Identify which cell holds the provided text, then report its [x, y] central coordinate. 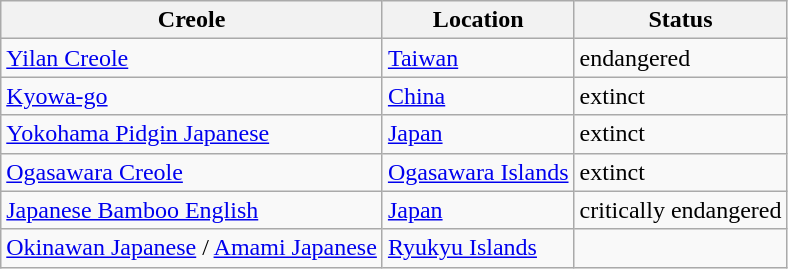
Kyowa-go [192, 96]
Okinawan Japanese / Amami Japanese [192, 248]
Ogasawara Islands [478, 172]
Yilan Creole [192, 58]
Ryukyu Islands [478, 248]
Ogasawara Creole [192, 172]
critically endangered [680, 210]
Japanese Bamboo English [192, 210]
endangered [680, 58]
Taiwan [478, 58]
China [478, 96]
Location [478, 20]
Yokohama Pidgin Japanese [192, 134]
Creole [192, 20]
Status [680, 20]
